Locate the cell with the specified text and output its (x, y) center coordinate. 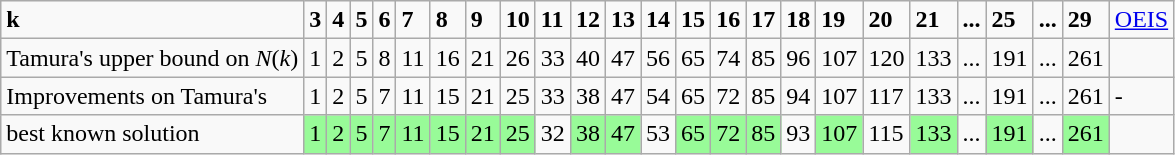
96 (798, 58)
Improvements on Tamura's (152, 96)
74 (728, 58)
- (1141, 96)
54 (658, 96)
32 (552, 134)
12 (588, 20)
29 (1086, 20)
OEIS (1141, 20)
19 (840, 20)
10 (518, 20)
26 (518, 58)
3 (316, 20)
93 (798, 134)
4 (338, 20)
9 (482, 20)
40 (588, 58)
17 (764, 20)
115 (886, 134)
20 (886, 20)
53 (658, 134)
13 (622, 20)
120 (886, 58)
Tamura's upper bound on N(k) (152, 58)
6 (384, 20)
18 (798, 20)
best known solution (152, 134)
k (152, 20)
94 (798, 96)
56 (658, 58)
14 (658, 20)
117 (886, 96)
